Capture the cell that displays the provided text and extract its (X, Y) central coordinate. 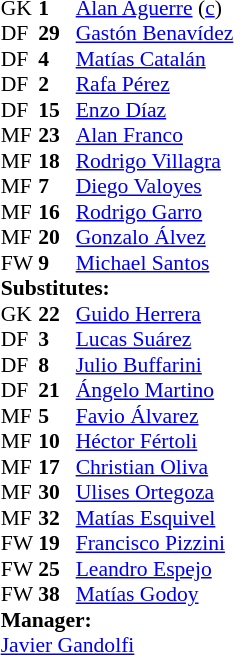
Manager: (118, 620)
Lucas Suárez (155, 339)
8 (57, 365)
22 (57, 314)
Héctor Fértoli (155, 441)
30 (57, 493)
Guido Herrera (155, 314)
7 (57, 187)
25 (57, 569)
Rafa Pérez (155, 85)
9 (57, 263)
17 (57, 467)
Matías Esquivel (155, 518)
5 (57, 416)
Gonzalo Álvez (155, 237)
Ángelo Martino (155, 391)
29 (57, 33)
2 (57, 85)
Enzo Díaz (155, 110)
4 (57, 59)
19 (57, 543)
23 (57, 135)
Substitutes: (118, 289)
3 (57, 339)
18 (57, 161)
38 (57, 595)
20 (57, 237)
16 (57, 212)
Francisco Pizzini (155, 543)
Ulises Ortegoza (155, 493)
Gastón Benavídez (155, 33)
Julio Buffarini (155, 365)
10 (57, 441)
Rodrigo Villagra (155, 161)
15 (57, 110)
Matías Godoy (155, 595)
Leandro Espejo (155, 569)
GK (20, 314)
32 (57, 518)
Matías Catalán (155, 59)
Alan Franco (155, 135)
Favio Álvarez (155, 416)
Rodrigo Garro (155, 212)
Christian Oliva (155, 467)
21 (57, 391)
Diego Valoyes (155, 187)
Michael Santos (155, 263)
